Pinpoint the cell where the given text exists, returning its (X, Y) midpoint coordinate. 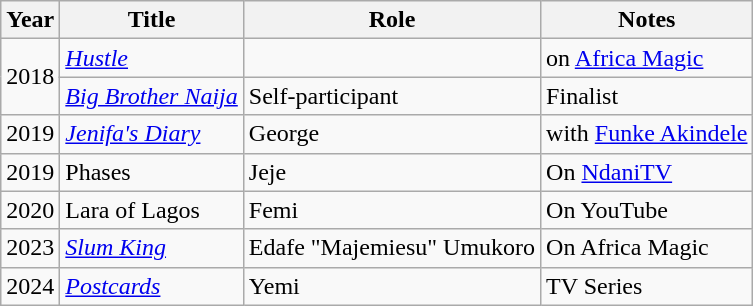
Femi (392, 210)
On NdaniTV (647, 172)
Phases (152, 172)
on Africa Magic (647, 58)
Hustle (152, 58)
Jenifa's Diary (152, 134)
2023 (30, 248)
with Funke Akindele (647, 134)
Edafe "Majemiesu" Umukoro (392, 248)
On Africa Magic (647, 248)
2018 (30, 77)
2020 (30, 210)
George (392, 134)
Title (152, 20)
TV Series (647, 286)
Big Brother Naija (152, 96)
Jeje (392, 172)
Postcards (152, 286)
Notes (647, 20)
Finalist (647, 96)
Lara of Lagos (152, 210)
Slum King (152, 248)
On YouTube (647, 210)
Self-participant (392, 96)
2024 (30, 286)
Year (30, 20)
Role (392, 20)
Yemi (392, 286)
